Detect which cell encompasses the target text, then output its (x, y) center coordinate. 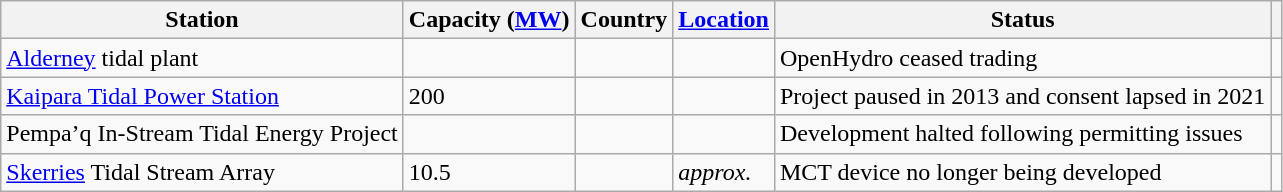
Station (202, 20)
Project paused in 2013 and consent lapsed in 2021 (1022, 96)
Location (724, 20)
Pempa’q In-Stream Tidal Energy Project (202, 134)
Kaipara Tidal Power Station (202, 96)
200 (489, 96)
MCT device no longer being developed (1022, 172)
Country (624, 20)
Alderney tidal plant (202, 58)
Status (1022, 20)
approx. (724, 172)
Capacity (MW) (489, 20)
Development halted following permitting issues (1022, 134)
Skerries Tidal Stream Array (202, 172)
10.5 (489, 172)
OpenHydro ceased trading (1022, 58)
